Search for the cell housing the specified text and yield its (x, y) center coordinate. 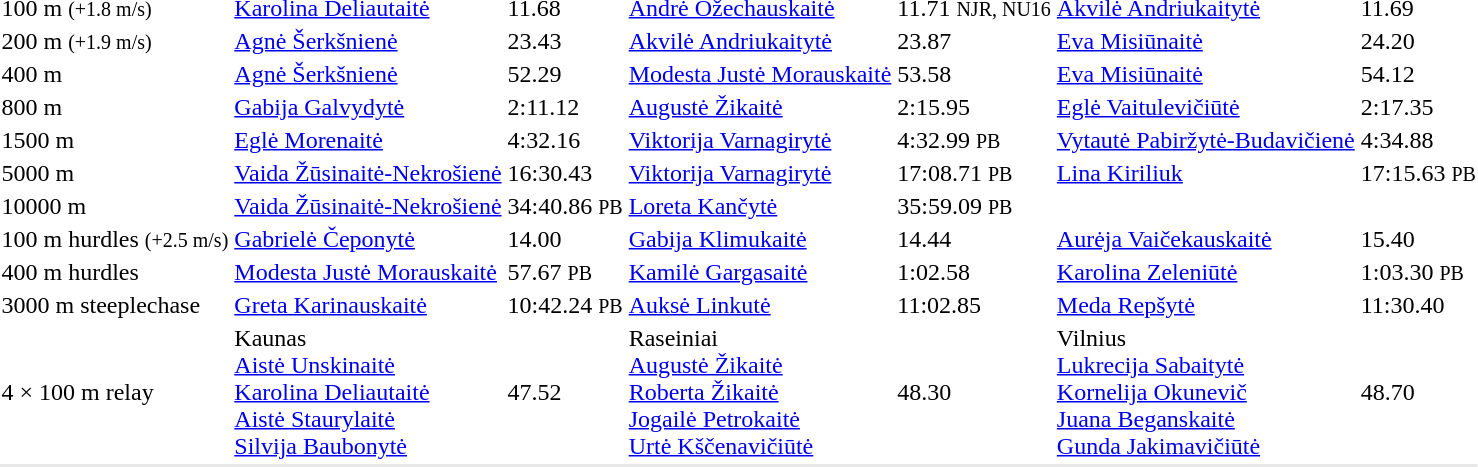
53.58 (974, 74)
16:30.43 (565, 173)
47.52 (565, 392)
15.40 (1418, 239)
4 × 100 m relay (115, 392)
14.00 (565, 239)
4:32.16 (565, 140)
1:03.30 PB (1418, 272)
10000 m (115, 206)
800 m (115, 107)
400 m (115, 74)
2:15.95 (974, 107)
17:15.63 PB (1418, 173)
200 m (+1.9 m/s) (115, 41)
1500 m (115, 140)
Augustė Žikaitė (760, 107)
Aurėja Vaičekauskaitė (1206, 239)
23.43 (565, 41)
35:59.09 PB (974, 206)
4:32.99 PB (974, 140)
54.12 (1418, 74)
48.70 (1418, 392)
Greta Karinauskaitė (368, 305)
Vytautė Pabiržytė-Budavičienė (1206, 140)
10:42.24 PB (565, 305)
Karolina Zeleniūtė (1206, 272)
1:02.58 (974, 272)
34:40.86 PB (565, 206)
2:11.12 (565, 107)
17:08.71 PB (974, 173)
Meda Repšytė (1206, 305)
24.20 (1418, 41)
57.67 PB (565, 272)
Auksė Linkutė (760, 305)
Vilnius Lukrecija SabaitytėKornelija OkunevičJuana BeganskaitėGunda Jakimavičiūtė (1206, 392)
11:30.40 (1418, 305)
Eglė Vaitulevičiūtė (1206, 107)
Raseiniai Augustė ŽikaitėRoberta ŽikaitėJogailė PetrokaitėUrtė Kščenavičiūtė (760, 392)
2:17.35 (1418, 107)
Eglė Morenaitė (368, 140)
48.30 (974, 392)
Gabija Galvydytė (368, 107)
Lina Kiriliuk (1206, 173)
5000 m (115, 173)
4:34.88 (1418, 140)
52.29 (565, 74)
Gabija Klimukaitė (760, 239)
Loreta Kančytė (760, 206)
Akvilė Andriukaitytė (760, 41)
Kaunas Aistė UnskinaitėKarolina DeliautaitėAistė StaurylaitėSilvija Baubonytė (368, 392)
Gabrielė Čeponytė (368, 239)
400 m hurdles (115, 272)
Kamilė Gargasaitė (760, 272)
11:02.85 (974, 305)
23.87 (974, 41)
3000 m steeplechase (115, 305)
100 m hurdles (+2.5 m/s) (115, 239)
14.44 (974, 239)
